Determine the (X, Y) coordinate at the center of the cell enclosing the given text.  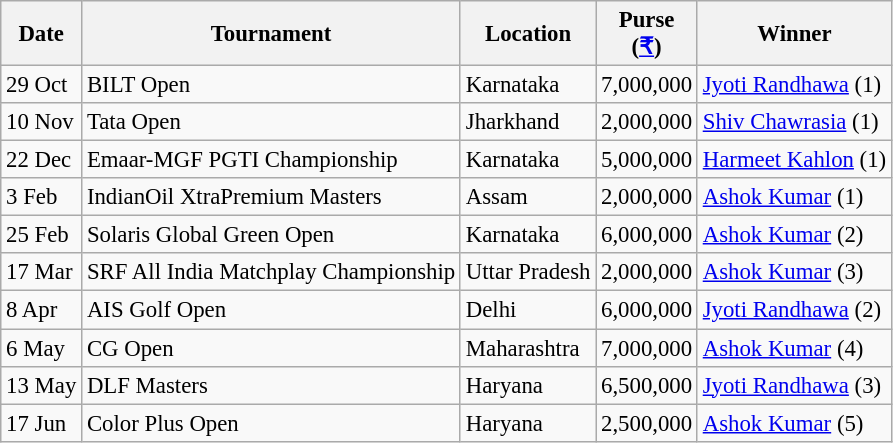
Solaris Global Green Open (272, 235)
10 Nov (42, 122)
Jyoti Randhawa (3) (794, 385)
17 Jun (42, 423)
Ashok Kumar (3) (794, 273)
5,000,000 (647, 160)
Jyoti Randhawa (1) (794, 85)
Ashok Kumar (2) (794, 235)
Shiv Chawrasia (1) (794, 122)
3 Feb (42, 197)
Winner (794, 34)
6 May (42, 348)
Purse(₹) (647, 34)
Harmeet Kahlon (1) (794, 160)
6,500,000 (647, 385)
Tata Open (272, 122)
Delhi (528, 310)
Emaar-MGF PGTI Championship (272, 160)
Jharkhand (528, 122)
Ashok Kumar (4) (794, 348)
Date (42, 34)
Color Plus Open (272, 423)
8 Apr (42, 310)
22 Dec (42, 160)
Assam (528, 197)
IndianOil XtraPremium Masters (272, 197)
SRF All India Matchplay Championship (272, 273)
13 May (42, 385)
Ashok Kumar (5) (794, 423)
29 Oct (42, 85)
Uttar Pradesh (528, 273)
DLF Masters (272, 385)
Tournament (272, 34)
CG Open (272, 348)
Location (528, 34)
Jyoti Randhawa (2) (794, 310)
2,500,000 (647, 423)
17 Mar (42, 273)
25 Feb (42, 235)
Ashok Kumar (1) (794, 197)
AIS Golf Open (272, 310)
BILT Open (272, 85)
Maharashtra (528, 348)
